Scan for the cell matching the given text and deliver its [X, Y] coordinate at center. 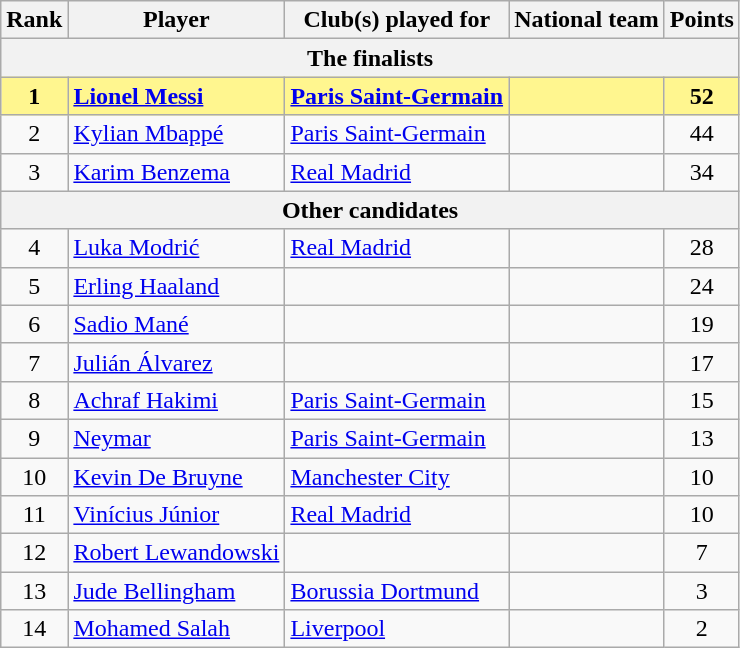
Other candidates [370, 210]
15 [702, 400]
1 [34, 96]
4 [34, 248]
11 [34, 515]
Borussia Dortmund [397, 591]
6 [34, 324]
Manchester City [397, 477]
12 [34, 553]
Neymar [176, 438]
24 [702, 286]
Player [176, 20]
34 [702, 172]
Robert Lewandowski [176, 553]
Mohamed Salah [176, 629]
Kevin De Bruyne [176, 477]
17 [702, 362]
Julián Álvarez [176, 362]
5 [34, 286]
52 [702, 96]
14 [34, 629]
Kylian Mbappé [176, 134]
Club(s) played for [397, 20]
Rank [34, 20]
Luka Modrić [176, 248]
44 [702, 134]
The finalists [370, 58]
Liverpool [397, 629]
Erling Haaland [176, 286]
National team [587, 20]
19 [702, 324]
8 [34, 400]
Achraf Hakimi [176, 400]
9 [34, 438]
28 [702, 248]
Vinícius Júnior [176, 515]
Sadio Mané [176, 324]
Points [702, 20]
Jude Bellingham [176, 591]
Karim Benzema [176, 172]
Lionel Messi [176, 96]
